Find where the given text appears and provide that cell's center as (x, y) coordinate. 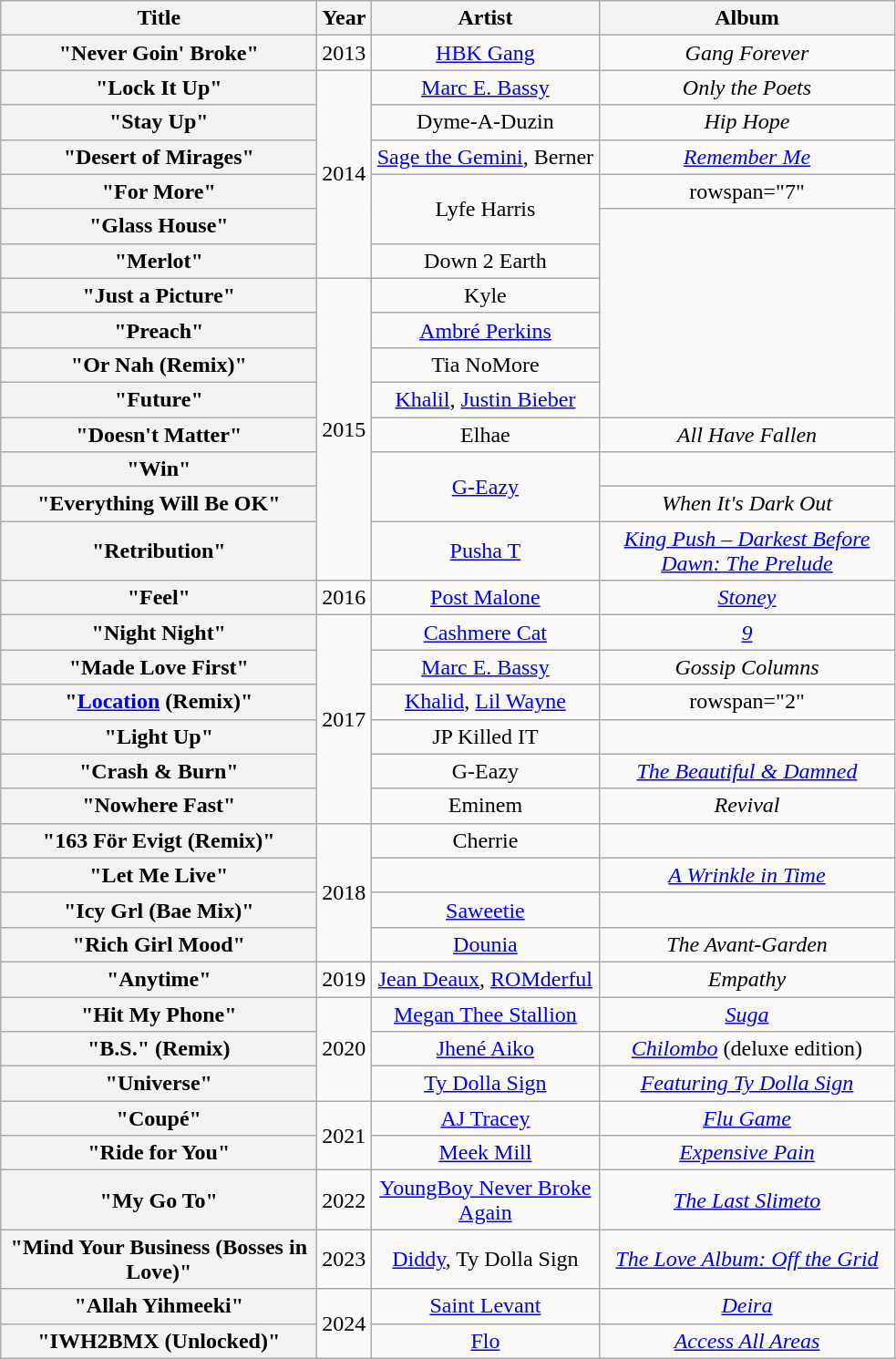
"Night Night" (159, 633)
2019 (345, 979)
Gossip Columns (747, 667)
2020 (345, 1049)
rowspan="2" (747, 702)
"Hit My Phone" (159, 1014)
"Everything Will Be OK" (159, 504)
Deira (747, 1306)
Jean Deaux, ROMderful (485, 979)
2021 (345, 1136)
Ambré Perkins (485, 330)
Khalil, Justin Bieber (485, 399)
9 (747, 633)
Meek Mill (485, 1153)
"Nowhere Fast" (159, 806)
Diddy, Ty Dolla Sign (485, 1260)
Megan Thee Stallion (485, 1014)
2018 (345, 892)
"Glass House" (159, 226)
Empathy (747, 979)
Down 2 Earth (485, 261)
The Avant-Garden (747, 944)
"Win" (159, 469)
"My Go To" (159, 1199)
"Allah Yihmeeki" (159, 1306)
2024 (345, 1323)
"Stay Up" (159, 122)
The Beautiful & Damned (747, 771)
2022 (345, 1199)
"Doesn't Matter" (159, 435)
Khalid, Lil Wayne (485, 702)
"IWH2BMX (Unlocked)" (159, 1341)
"Let Me Live" (159, 875)
Cherrie (485, 840)
Artist (485, 18)
"Lock It Up" (159, 88)
Saweetie (485, 910)
"Location (Remix)" (159, 702)
Cashmere Cat (485, 633)
"Universe" (159, 1084)
rowspan="7" (747, 191)
2013 (345, 53)
"Never Goin' Broke" (159, 53)
"Merlot" (159, 261)
Tia NoMore (485, 365)
"For More" (159, 191)
Hip Hope (747, 122)
"Or Nah (Remix)" (159, 365)
"Coupé" (159, 1118)
Album (747, 18)
When It's Dark Out (747, 504)
Remember Me (747, 157)
AJ Tracey (485, 1118)
Pusha T (485, 551)
Expensive Pain (747, 1153)
Year (345, 18)
2014 (345, 174)
2017 (345, 719)
Post Malone (485, 598)
JP Killed IT (485, 736)
2015 (345, 429)
Kyle (485, 295)
2023 (345, 1260)
Revival (747, 806)
Lyfe Harris (485, 209)
"Mind Your Business (Bosses in Love)" (159, 1260)
Dounia (485, 944)
"Ride for You" (159, 1153)
Featuring Ty Dolla Sign (747, 1084)
YoungBoy Never Broke Again (485, 1199)
"Feel" (159, 598)
Stoney (747, 598)
Chilombo (deluxe edition) (747, 1049)
HBK Gang (485, 53)
"Desert of Mirages" (159, 157)
"Made Love First" (159, 667)
Flu Game (747, 1118)
"Light Up" (159, 736)
"Rich Girl Mood" (159, 944)
Sage the Gemini, Berner (485, 157)
The Love Album: Off the Grid (747, 1260)
"B.S." (Remix) (159, 1049)
"Anytime" (159, 979)
A Wrinkle in Time (747, 875)
Suga (747, 1014)
2016 (345, 598)
Only the Poets (747, 88)
Flo (485, 1341)
Ty Dolla Sign (485, 1084)
"Icy Grl (Bae Mix)" (159, 910)
Dyme-A-Duzin (485, 122)
Access All Areas (747, 1341)
Saint Levant (485, 1306)
Title (159, 18)
Eminem (485, 806)
Gang Forever (747, 53)
"Future" (159, 399)
All Have Fallen (747, 435)
"Crash & Burn" (159, 771)
The Last Slimeto (747, 1199)
"163 För Evigt (Remix)" (159, 840)
"Retribution" (159, 551)
Elhae (485, 435)
"Just a Picture" (159, 295)
Jhené Aiko (485, 1049)
"Preach" (159, 330)
King Push – Darkest Before Dawn: The Prelude (747, 551)
